Capture the cell that displays the provided text and extract its (X, Y) central coordinate. 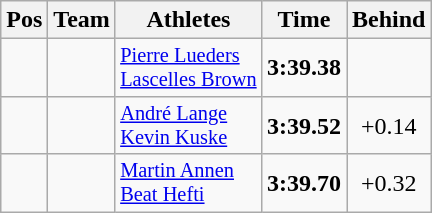
Team (82, 20)
André LangeKevin Kuske (188, 125)
+0.14 (389, 125)
Pierre LuedersLascelles Brown (188, 68)
Time (304, 20)
3:39.38 (304, 68)
3:39.52 (304, 125)
Martin AnnenBeat Hefti (188, 183)
Behind (389, 20)
Athletes (188, 20)
+0.32 (389, 183)
Pos (24, 20)
3:39.70 (304, 183)
